Find where the given text appears and provide that cell's center as [X, Y] coordinate. 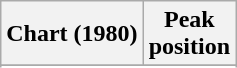
Chart (1980) [72, 34]
Peakposition [189, 34]
